Provide the (X, Y) coordinate of the cell's center where the given text is located.  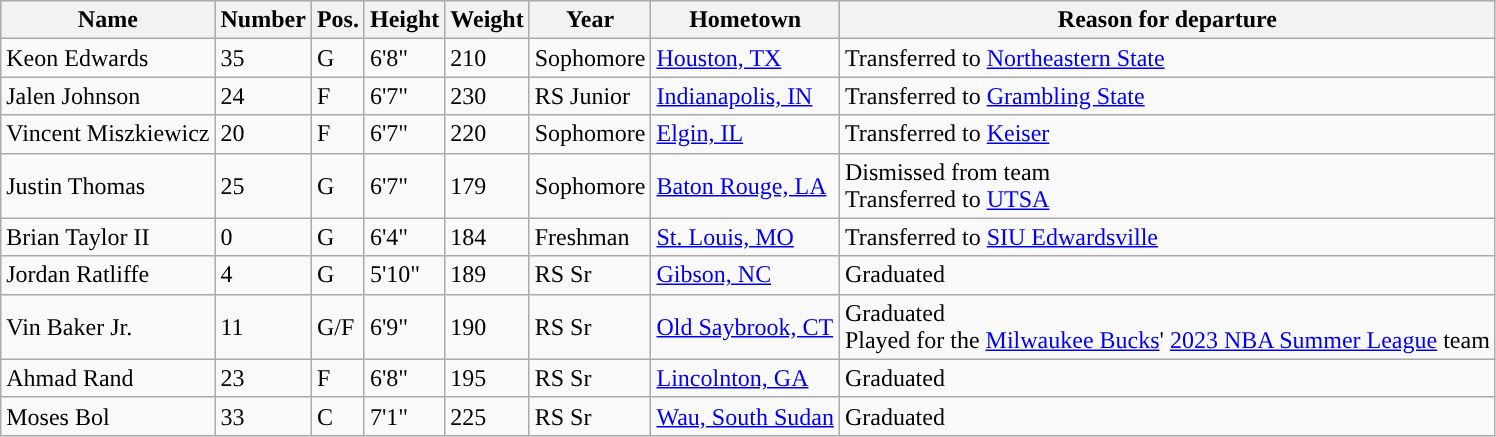
Houston, TX (745, 58)
7'1" (404, 416)
33 (263, 416)
Justin Thomas (108, 186)
6'9" (404, 326)
5'10" (404, 275)
Jalen Johnson (108, 96)
Dismissed from teamTransferred to UTSA (1167, 186)
220 (487, 134)
24 (263, 96)
11 (263, 326)
Name (108, 20)
Old Saybrook, CT (745, 326)
Year (590, 20)
6'4" (404, 237)
Brian Taylor II (108, 237)
RS Junior (590, 96)
Pos. (338, 20)
St. Louis, MO (745, 237)
Transferred to Keiser (1167, 134)
Transferred to Northeastern State (1167, 58)
Weight (487, 20)
Vincent Miszkiewicz (108, 134)
Vin Baker Jr. (108, 326)
25 (263, 186)
Indianapolis, IN (745, 96)
35 (263, 58)
Ahmad Rand (108, 378)
230 (487, 96)
210 (487, 58)
Number (263, 20)
0 (263, 237)
Moses Bol (108, 416)
184 (487, 237)
Lincolnton, GA (745, 378)
G/F (338, 326)
189 (487, 275)
195 (487, 378)
C (338, 416)
Gibson, NC (745, 275)
Height (404, 20)
Transferred to Grambling State (1167, 96)
190 (487, 326)
Baton Rouge, LA (745, 186)
23 (263, 378)
Elgin, IL (745, 134)
Jordan Ratliffe (108, 275)
179 (487, 186)
Hometown (745, 20)
Wau, South Sudan (745, 416)
Keon Edwards (108, 58)
Transferred to SIU Edwardsville (1167, 237)
225 (487, 416)
Freshman (590, 237)
20 (263, 134)
4 (263, 275)
GraduatedPlayed for the Milwaukee Bucks' 2023 NBA Summer League team (1167, 326)
Reason for departure (1167, 20)
